Identify which cell holds the provided text, then report its [x, y] central coordinate. 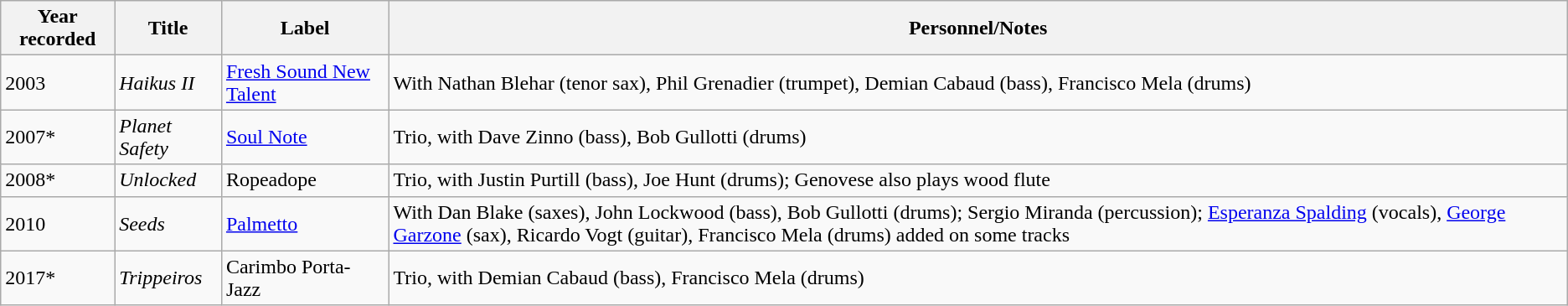
Carimbo Porta-Jazz [305, 278]
Palmetto [305, 223]
2008* [58, 180]
Haikus II [168, 82]
2010 [58, 223]
Seeds [168, 223]
Ropeadope [305, 180]
2017* [58, 278]
Trippeiros [168, 278]
Label [305, 29]
Year recorded [58, 29]
Unlocked [168, 180]
Trio, with Demian Cabaud (bass), Francisco Mela (drums) [978, 278]
2003 [58, 82]
Personnel/Notes [978, 29]
Fresh Sound New Talent [305, 82]
Soul Note [305, 137]
With Nathan Blehar (tenor sax), Phil Grenadier (trumpet), Demian Cabaud (bass), Francisco Mela (drums) [978, 82]
Title [168, 29]
Trio, with Dave Zinno (bass), Bob Gullotti (drums) [978, 137]
Planet Safety [168, 137]
2007* [58, 137]
Trio, with Justin Purtill (bass), Joe Hunt (drums); Genovese also plays wood flute [978, 180]
